Pinpoint the cell where the given text exists, returning its (x, y) midpoint coordinate. 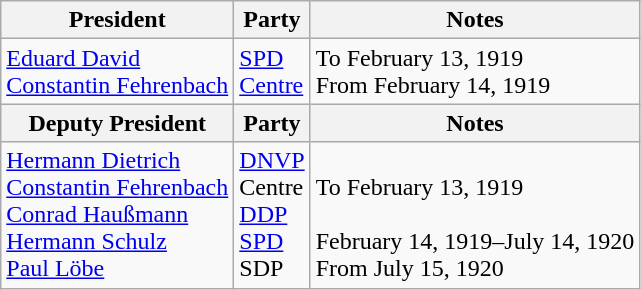
Eduard DavidConstantin Fehrenbach (118, 72)
Hermann DietrichConstantin FehrenbachConrad HaußmannHermann SchulzPaul Löbe (118, 215)
To February 13, 1919From February 14, 1919 (475, 72)
DNVPCentreDDPSPDSDP (272, 215)
President (118, 20)
SPDCentre (272, 72)
To February 13, 1919February 14, 1919–July 14, 1920From July 15, 1920 (475, 215)
Deputy President (118, 123)
